Capture the cell that displays the provided text and extract its [X, Y] central coordinate. 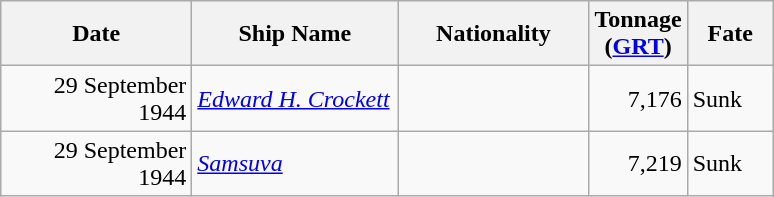
Tonnage (GRT) [638, 34]
Edward H. Crockett [295, 98]
Fate [730, 34]
7,176 [638, 98]
Nationality [494, 34]
Date [96, 34]
7,219 [638, 164]
Ship Name [295, 34]
Samsuva [295, 164]
